Output the (X, Y) coordinate of the center of the cell containing the given text.  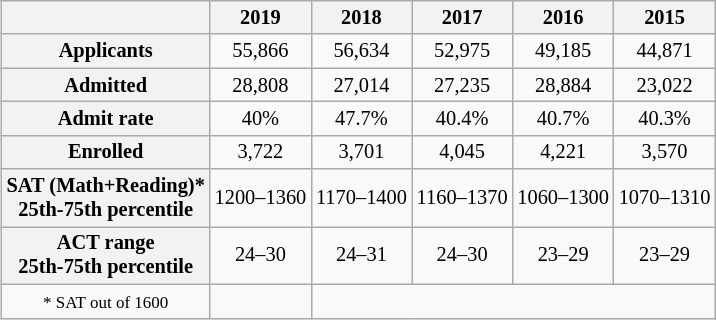
Admit rate (106, 119)
55,866 (260, 51)
1170–1400 (362, 198)
52,975 (462, 51)
1200–1360 (260, 198)
27,014 (362, 85)
28,884 (562, 85)
40.4% (462, 119)
2018 (362, 18)
2019 (260, 18)
3,722 (260, 152)
1060–1300 (562, 198)
49,185 (562, 51)
Applicants (106, 51)
40% (260, 119)
Enrolled (106, 152)
1160–1370 (462, 198)
23,022 (664, 85)
40.3% (664, 119)
56,634 (362, 51)
28,808 (260, 85)
3,701 (362, 152)
27,235 (462, 85)
Admitted (106, 85)
SAT (Math+Reading)*25th-75th percentile (106, 198)
2015 (664, 18)
2017 (462, 18)
1070–1310 (664, 198)
47.7% (362, 119)
3,570 (664, 152)
4,045 (462, 152)
* SAT out of 1600 (106, 301)
2016 (562, 18)
ACT range25th-75th percentile (106, 256)
40.7% (562, 119)
4,221 (562, 152)
44,871 (664, 51)
24–31 (362, 256)
